Output the (X, Y) coordinate of the center of the cell containing the given text.  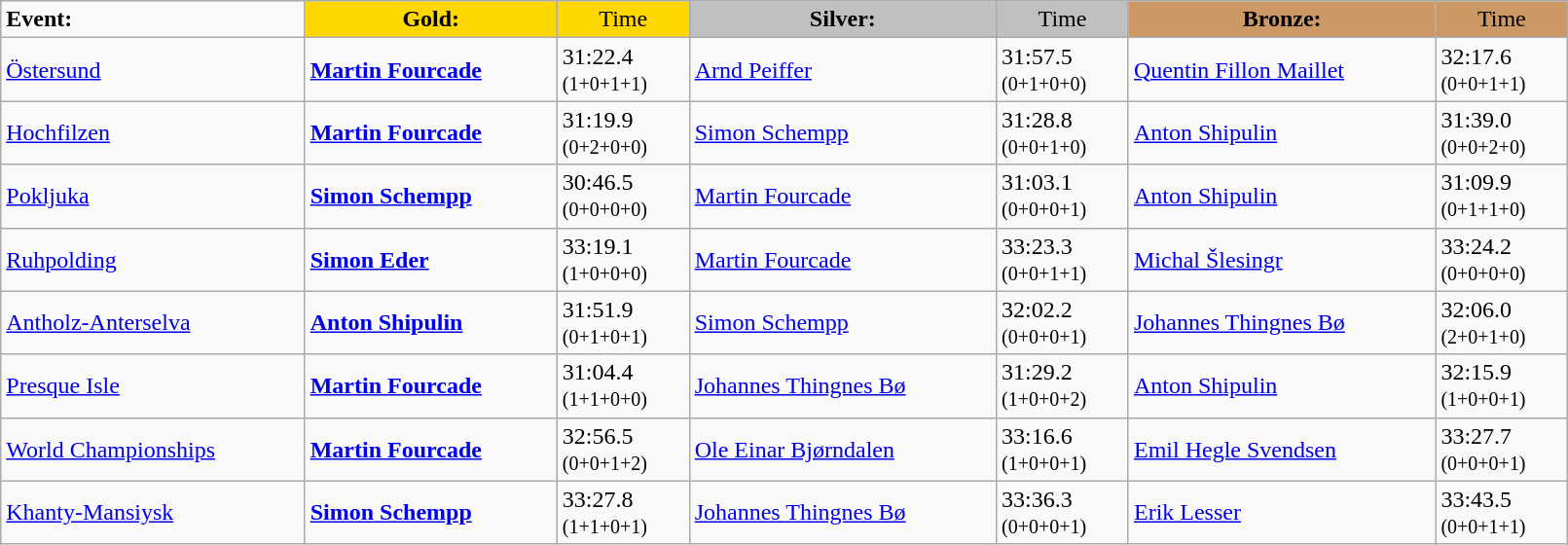
33:27.8(1+1+0+1) (623, 512)
32:02.2 (0+0+0+1) (1063, 323)
32:06.0(2+0+1+0) (1502, 323)
Silver: (843, 19)
31:22.4(1+0+1+1) (623, 70)
31:09.9(0+1+1+0) (1502, 197)
Emil Hegle Svendsen (1281, 450)
Östersund (153, 70)
Pokljuka (153, 197)
Ole Einar Bjørndalen (843, 450)
31:51.9 (0+1+0+1) (623, 323)
33:43.5(0+0+1+1) (1502, 512)
33:24.2(0+0+0+0) (1502, 259)
32:15.9(1+0+0+1) (1502, 385)
Presque Isle (153, 385)
Simon Eder (430, 259)
Khanty-Mansiysk (153, 512)
Arnd Peiffer (843, 70)
31:39.0(0+0+2+0) (1502, 132)
30:46.5(0+0+0+0) (623, 197)
Michal Šlesingr (1281, 259)
Ruhpolding (153, 259)
31:04.4(1+1+0+0) (623, 385)
33:19.1(1+0+0+0) (623, 259)
Hochfilzen (153, 132)
Erik Lesser (1281, 512)
Antholz-Anterselva (153, 323)
32:17.6(0+0+1+1) (1502, 70)
33:27.7 (0+0+0+1) (1502, 450)
31:19.9(0+2+0+0) (623, 132)
Bronze: (1281, 19)
World Championships (153, 450)
33:16.6 (1+0+0+1) (1063, 450)
31:03.1(0+0+0+1) (1063, 197)
Quentin Fillon Maillet (1281, 70)
Gold: (430, 19)
Event: (153, 19)
31:28.8(0+0+1+0) (1063, 132)
32:56.5(0+0+1+2) (623, 450)
31:57.5(0+1+0+0) (1063, 70)
31:29.2(1+0+0+2) (1063, 385)
33:23.3(0+0+1+1) (1063, 259)
33:36.3(0+0+0+1) (1063, 512)
